Find where the given text appears and provide that cell's center as (x, y) coordinate. 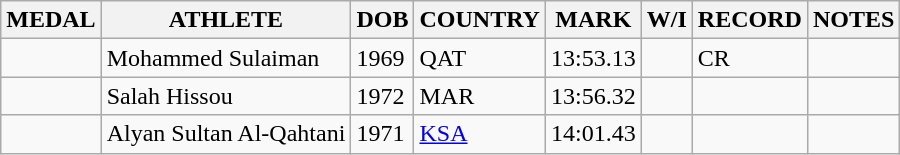
13:56.32 (593, 96)
COUNTRY (480, 20)
KSA (480, 134)
1969 (382, 58)
1972 (382, 96)
13:53.13 (593, 58)
Mohammed Sulaiman (226, 58)
MEDAL (51, 20)
MAR (480, 96)
MARK (593, 20)
QAT (480, 58)
DOB (382, 20)
NOTES (853, 20)
W/I (666, 20)
ATHLETE (226, 20)
RECORD (750, 20)
1971 (382, 134)
CR (750, 58)
Alyan Sultan Al-Qahtani (226, 134)
14:01.43 (593, 134)
Salah Hissou (226, 96)
